Provide the [x, y] coordinate of the cell's center where the given text is located.  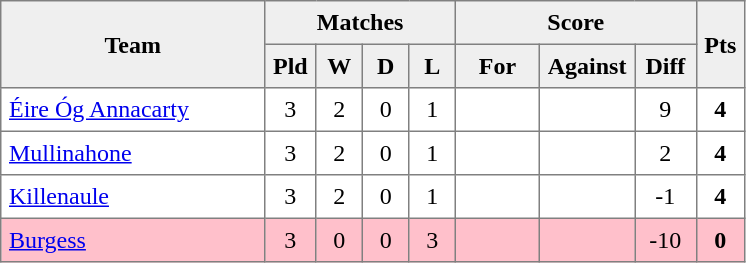
For [497, 66]
Against [586, 66]
-10 [666, 240]
Pld [290, 66]
-1 [666, 197]
L [432, 66]
W [339, 66]
Diff [666, 66]
Éire Óg Annacarty [133, 110]
9 [666, 110]
Score [576, 23]
Killenaule [133, 197]
Pts [720, 44]
Team [133, 44]
Burgess [133, 240]
D [385, 66]
Mullinahone [133, 153]
Matches [360, 23]
